Locate the cell with the specified text and output its [X, Y] center coordinate. 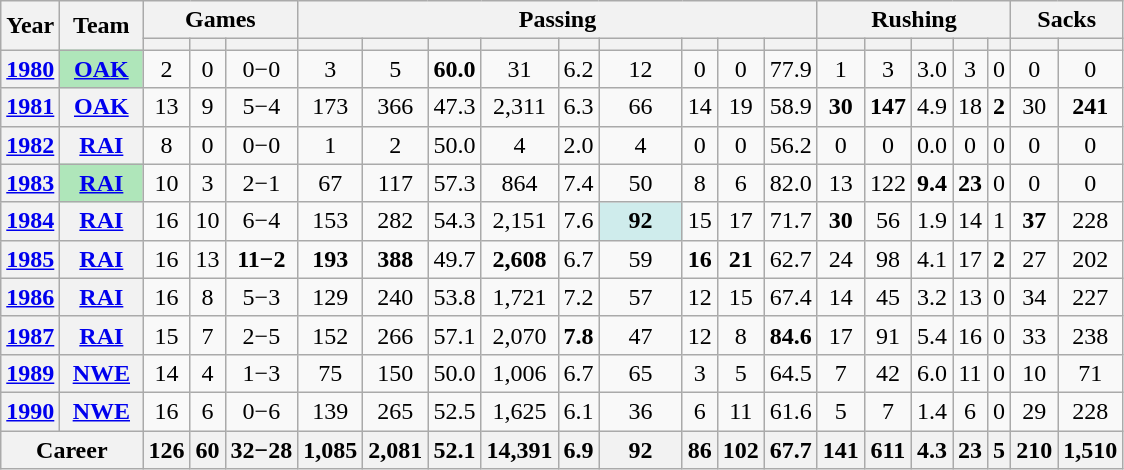
153 [330, 221]
54.3 [454, 221]
1.9 [932, 221]
61.6 [790, 411]
36 [640, 411]
67.4 [790, 297]
33 [1034, 335]
5−3 [262, 297]
238 [1090, 335]
2,070 [520, 335]
2,081 [396, 449]
52.1 [454, 449]
53.8 [454, 297]
1,006 [520, 373]
56.2 [790, 145]
611 [888, 449]
Year [30, 26]
202 [1090, 259]
71 [1090, 373]
Passing [558, 20]
129 [330, 297]
Career [72, 449]
91 [888, 335]
Games [220, 20]
11−2 [262, 259]
27 [1034, 259]
65 [640, 373]
366 [396, 107]
5.4 [932, 335]
152 [330, 335]
71.7 [790, 221]
45 [888, 297]
6.3 [578, 107]
240 [396, 297]
2−5 [262, 335]
102 [740, 449]
7.2 [578, 297]
52.5 [454, 411]
7.8 [578, 335]
139 [330, 411]
77.9 [790, 69]
1981 [30, 107]
47.3 [454, 107]
3.0 [932, 69]
3.2 [932, 297]
9 [208, 107]
29 [1034, 411]
388 [396, 259]
150 [396, 373]
64.5 [790, 373]
24 [840, 259]
66 [640, 107]
193 [330, 259]
173 [330, 107]
67.7 [790, 449]
5−4 [262, 107]
1,085 [330, 449]
1,625 [520, 411]
1986 [30, 297]
147 [888, 107]
58.9 [790, 107]
47 [640, 335]
1982 [30, 145]
Rushing [914, 20]
7.6 [578, 221]
Team [102, 26]
59 [640, 259]
1990 [30, 411]
9.4 [932, 183]
19 [740, 107]
86 [700, 449]
126 [166, 449]
50 [640, 183]
210 [1034, 449]
1989 [30, 373]
4.3 [932, 449]
227 [1090, 297]
14,391 [520, 449]
4.9 [932, 107]
2,608 [520, 259]
67 [330, 183]
6.9 [578, 449]
141 [840, 449]
1,510 [1090, 449]
32−28 [262, 449]
Sacks [1067, 20]
62.7 [790, 259]
49.7 [454, 259]
57 [640, 297]
6.2 [578, 69]
6.0 [932, 373]
84.6 [790, 335]
2,151 [520, 221]
98 [888, 259]
31 [520, 69]
1.4 [932, 411]
7.4 [578, 183]
265 [396, 411]
241 [1090, 107]
1983 [30, 183]
117 [396, 183]
266 [396, 335]
122 [888, 183]
18 [970, 107]
1−3 [262, 373]
2,311 [520, 107]
57.1 [454, 335]
42 [888, 373]
1984 [30, 221]
1,721 [520, 297]
864 [520, 183]
282 [396, 221]
60 [208, 449]
37 [1034, 221]
6.1 [578, 411]
2.0 [578, 145]
1980 [30, 69]
75 [330, 373]
82.0 [790, 183]
34 [1034, 297]
6−4 [262, 221]
1987 [30, 335]
2−1 [262, 183]
57.3 [454, 183]
4.1 [932, 259]
60.0 [454, 69]
1985 [30, 259]
0−6 [262, 411]
21 [740, 259]
0.0 [932, 145]
56 [888, 221]
